Identify which cell holds the provided text, then report its (X, Y) central coordinate. 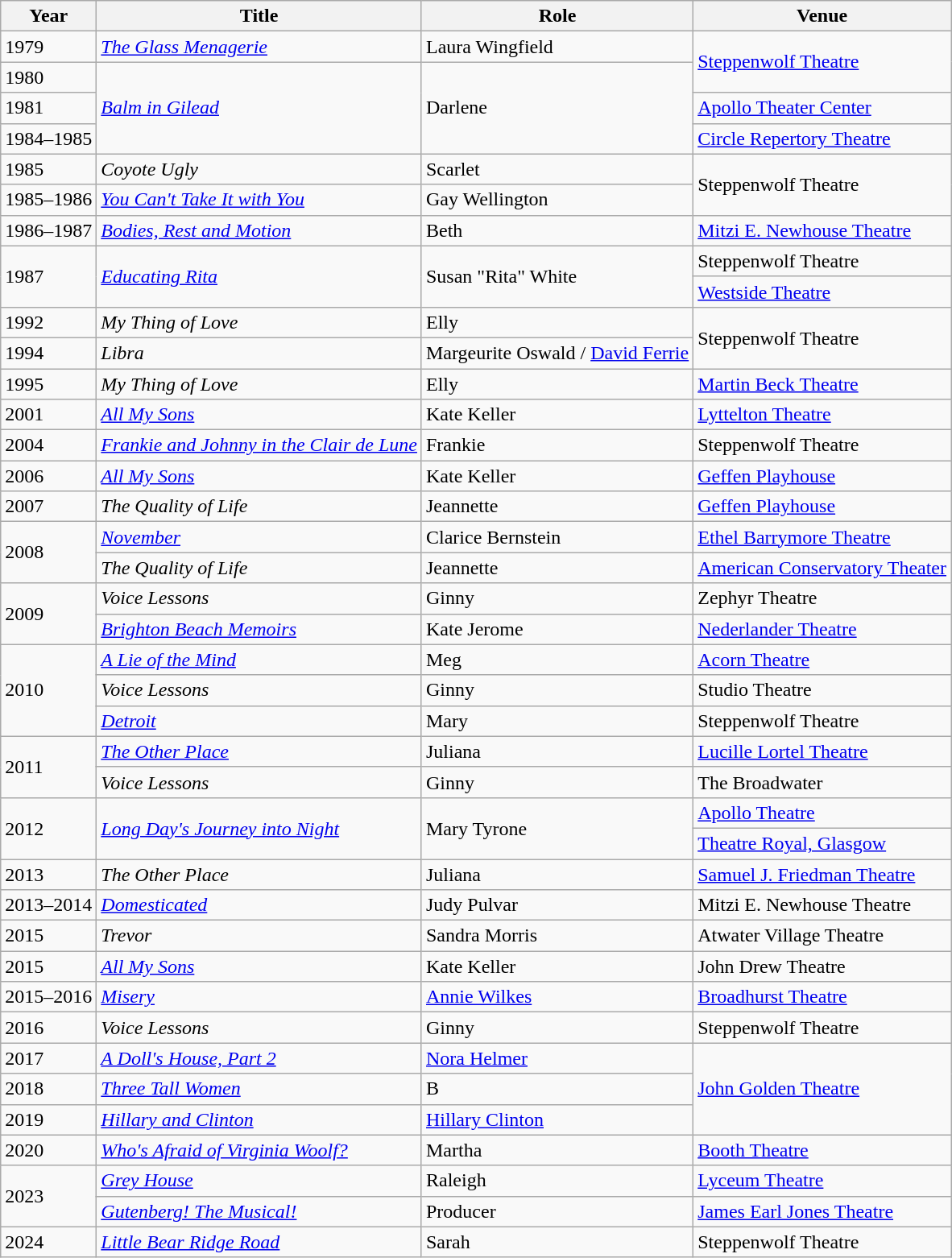
Detroit (259, 721)
Martha (557, 1150)
Brighton Beach Memoirs (259, 629)
2024 (48, 1242)
2017 (48, 1058)
2008 (48, 552)
Raleigh (557, 1181)
Broadhurst Theatre (822, 997)
Educating Rita (259, 276)
Gay Wellington (557, 200)
1979 (48, 47)
Martin Beck Theatre (822, 384)
James Earl Jones Theatre (822, 1211)
Long Day's Journey into Night (259, 828)
Judy Pulvar (557, 905)
Mary (557, 721)
Three Tall Women (259, 1089)
Hillary and Clinton (259, 1119)
2012 (48, 828)
John Drew Theatre (822, 966)
Frankie (557, 445)
Theatre Royal, Glasgow (822, 843)
2009 (48, 614)
B (557, 1089)
John Golden Theatre (822, 1089)
Sandra Morris (557, 936)
Domesticated (259, 905)
Bodies, Rest and Motion (259, 230)
Darlene (557, 108)
Susan "Rita" White (557, 276)
American Conservatory Theater (822, 568)
Coyote Ugly (259, 169)
1986–1987 (48, 230)
Nederlander Theatre (822, 629)
Balm in Gilead (259, 108)
1987 (48, 276)
Year (48, 16)
Apollo Theater Center (822, 108)
Ethel Barrymore Theatre (822, 537)
Westside Theatre (822, 292)
Role (557, 16)
2019 (48, 1119)
Venue (822, 16)
2004 (48, 445)
1985 (48, 169)
Scarlet (557, 169)
2013 (48, 874)
Annie Wilkes (557, 997)
Producer (557, 1211)
Libra (259, 353)
2018 (48, 1089)
Studio Theatre (822, 690)
1984–1985 (48, 139)
1985–1986 (48, 200)
1994 (48, 353)
A Lie of the Mind (259, 660)
Hillary Clinton (557, 1119)
Who's Afraid of Virginia Woolf? (259, 1150)
Grey House (259, 1181)
2007 (48, 507)
Booth Theatre (822, 1150)
2023 (48, 1196)
2010 (48, 690)
Zephyr Theatre (822, 598)
2015–2016 (48, 997)
Beth (557, 230)
Little Bear Ridge Road (259, 1242)
Samuel J. Friedman Theatre (822, 874)
Nora Helmer (557, 1058)
Circle Repertory Theatre (822, 139)
Acorn Theatre (822, 660)
Title (259, 16)
2013–2014 (48, 905)
1992 (48, 322)
1981 (48, 108)
Gutenberg! The Musical! (259, 1211)
Lyttelton Theatre (822, 415)
Atwater Village Theatre (822, 936)
Mary Tyrone (557, 828)
Misery (259, 997)
2011 (48, 767)
2020 (48, 1150)
2001 (48, 415)
Laura Wingfield (557, 47)
2016 (48, 1028)
Sarah (557, 1242)
Margeurite Oswald / David Ferrie (557, 353)
1980 (48, 77)
Clarice Bernstein (557, 537)
Meg (557, 660)
A Doll's House, Part 2 (259, 1058)
You Can't Take It with You (259, 200)
Trevor (259, 936)
Apollo Theatre (822, 813)
November (259, 537)
Kate Jerome (557, 629)
1995 (48, 384)
Lyceum Theatre (822, 1181)
The Glass Menagerie (259, 47)
Frankie and Johnny in the Clair de Lune (259, 445)
The Broadwater (822, 782)
Lucille Lortel Theatre (822, 751)
2006 (48, 476)
